Locate the cell with the specified text and output its (X, Y) center coordinate. 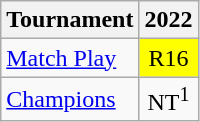
2022 (168, 20)
Tournament (70, 20)
Match Play (70, 58)
R16 (168, 58)
Champions (70, 100)
NT1 (168, 100)
